Capture the cell that displays the provided text and extract its (x, y) central coordinate. 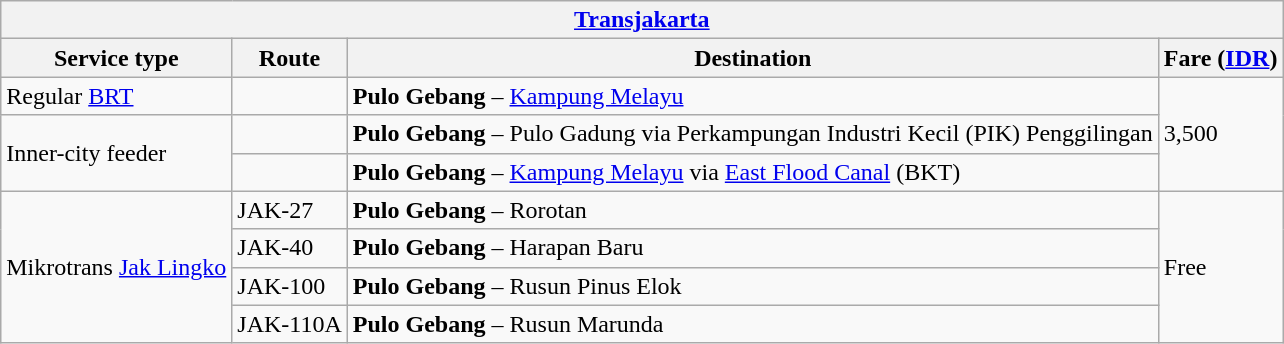
3,500 (1220, 134)
JAK-110A (290, 324)
Mikrotrans Jak Lingko (116, 267)
Destination (752, 58)
Service type (116, 58)
Pulo Gebang – Harapan Baru (752, 248)
Pulo Gebang – Kampung Melayu via East Flood Canal (BKT) (752, 172)
Regular BRT (116, 96)
Inner-city feeder (116, 153)
Pulo Gebang – Rusun Pinus Elok (752, 286)
Route (290, 58)
JAK-27 (290, 210)
Pulo Gebang – Rusun Marunda (752, 324)
Pulo Gebang – Kampung Melayu (752, 96)
Fare (IDR) (1220, 58)
Free (1220, 267)
Transjakarta (642, 20)
Pulo Gebang – Rorotan (752, 210)
JAK-100 (290, 286)
JAK-40 (290, 248)
Pulo Gebang – Pulo Gadung via Perkampungan Industri Kecil (PIK) Penggilingan (752, 134)
